From the cell containing the given text, extract its center point as (X, Y) coordinate. 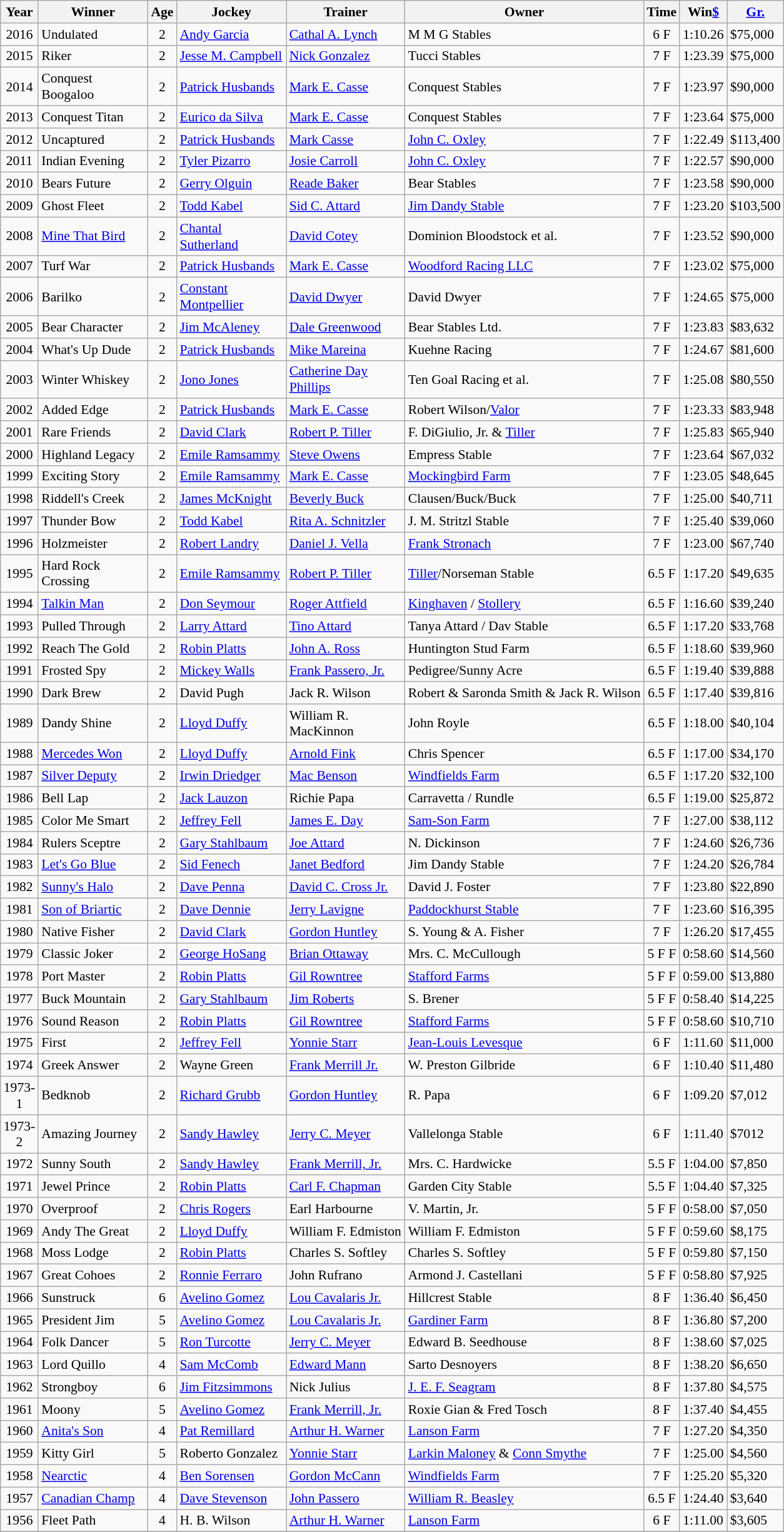
1:04.00 (703, 1164)
V. Martin, Jr. (525, 1209)
1990 (19, 693)
Thunder Bow (93, 522)
$25,872 (755, 799)
Irwin Driedger (231, 776)
$7012 (755, 1134)
1992 (19, 648)
0:58.80 (703, 1276)
Jono Jones (231, 379)
1:23.39 (703, 56)
1997 (19, 522)
Reade Baker (346, 184)
1:24.20 (703, 865)
Son of Briartic (93, 910)
S. Brener (525, 999)
2014 (19, 86)
Gerry Olguin (231, 184)
Mac Benson (346, 776)
George HoSang (231, 954)
$7,925 (755, 1276)
$7,012 (755, 1096)
Mickey Walls (231, 671)
$3,640 (755, 1498)
Conquest Boogaloo (93, 86)
1959 (19, 1454)
Undulated (93, 34)
Robert Wilson/Valor (525, 410)
Sarto Desnoyers (525, 1365)
Janet Bedford (346, 865)
Bear Stables (525, 184)
$17,455 (755, 932)
Vallelonga Stable (525, 1134)
1998 (19, 499)
Daniel J. Vella (346, 543)
Garden City Stable (525, 1187)
1:17.40 (703, 693)
Jim McAleney (231, 327)
Ghost Fleet (93, 206)
1:23.83 (703, 327)
Chantal Sutherland (231, 236)
Edward B. Seedhouse (525, 1343)
$80,550 (755, 379)
$67,740 (755, 543)
Mark Casse (346, 139)
$40,104 (755, 723)
Turf War (93, 266)
Tucci Stables (525, 56)
Hard Rock Crossing (93, 574)
2007 (19, 266)
Wayne Green (231, 1066)
Bear Stables Ltd. (525, 327)
1976 (19, 1021)
1:23.33 (703, 410)
2005 (19, 327)
Year (19, 12)
Rare Friends (93, 432)
1:19.00 (703, 799)
1989 (19, 723)
$39,240 (755, 604)
$103,500 (755, 206)
Silver Deputy (93, 776)
Sam McComb (231, 1365)
1:25.40 (703, 522)
Frank Stronach (525, 543)
$5,320 (755, 1476)
1:27.20 (703, 1431)
John Royle (525, 723)
Chris Rogers (231, 1209)
Great Cohoes (93, 1276)
1980 (19, 932)
David C. Cross Jr. (346, 887)
1:17.00 (703, 753)
1:24.60 (703, 843)
Jack Lauzon (231, 799)
F. DiGiulio, Jr. & Tiller (525, 432)
Holzmeister (93, 543)
Barilko (93, 296)
1:38.60 (703, 1343)
Frosted Spy (93, 671)
Gr. (755, 12)
$6,650 (755, 1365)
Dark Brew (93, 693)
1:26.20 (703, 932)
Sound Reason (93, 1021)
Roberto Gonzalez (231, 1454)
1996 (19, 543)
1:18.60 (703, 648)
James McKnight (231, 499)
1995 (19, 574)
J. E. F. Seagram (525, 1387)
1:24.67 (703, 350)
President Jim (93, 1320)
$14,225 (755, 999)
Jean-Louis Levesque (525, 1043)
Dave Dennie (231, 910)
2013 (19, 117)
1973-1 (19, 1096)
$11,480 (755, 1066)
Overproof (93, 1209)
1979 (19, 954)
William R. MacKinnon (346, 723)
2015 (19, 56)
1:23.20 (703, 206)
$32,100 (755, 776)
Classic Joker (93, 954)
Arnold Fink (346, 753)
Indian Evening (93, 161)
H. B. Wilson (231, 1521)
$39,960 (755, 648)
Richard Grubb (231, 1096)
Clausen/Buck/Buck (525, 499)
Don Seymour (231, 604)
Tino Attard (346, 627)
Eurico da Silva (231, 117)
Owner (525, 12)
1967 (19, 1276)
Tyler Pizarro (231, 161)
1977 (19, 999)
1994 (19, 604)
1970 (19, 1209)
Talkin Man (93, 604)
1:18.00 (703, 723)
2011 (19, 161)
J. M. Stritzl Stable (525, 522)
$26,736 (755, 843)
$39,060 (755, 522)
$26,784 (755, 865)
1:23.80 (703, 887)
First (93, 1043)
$34,170 (755, 753)
1:23.00 (703, 543)
$39,888 (755, 671)
James E. Day (346, 820)
Buck Mountain (93, 999)
Chris Spencer (525, 753)
2016 (19, 34)
N. Dickinson (525, 843)
Color Me Smart (93, 820)
1987 (19, 776)
Nick Gonzalez (346, 56)
Carl F. Chapman (346, 1187)
Ron Turcotte (231, 1343)
Larkin Maloney & Conn Smythe (525, 1454)
1:25.20 (703, 1476)
Catherine Day Phillips (346, 379)
R. Papa (525, 1096)
1:09.20 (703, 1096)
Constant Montpellier (231, 296)
1999 (19, 476)
What's Up Dude (93, 350)
1:25.08 (703, 379)
Bedknob (93, 1096)
1:23.97 (703, 86)
1982 (19, 887)
2002 (19, 410)
Sunstruck (93, 1298)
Richie Papa (346, 799)
Jesse M. Campbell (231, 56)
$13,880 (755, 977)
Anita's Son (93, 1431)
Joe Attard (346, 843)
Tiller/Norseman Stable (525, 574)
Sunny's Halo (93, 887)
Josie Carroll (346, 161)
Win$ (703, 12)
$6,450 (755, 1298)
1963 (19, 1365)
0:58.40 (703, 999)
Huntington Stud Farm (525, 648)
1988 (19, 753)
1:24.65 (703, 296)
1960 (19, 1431)
$83,948 (755, 410)
Robert Landry (231, 543)
$33,768 (755, 627)
Armond J. Castellani (525, 1276)
Port Master (93, 977)
Bears Future (93, 184)
$39,816 (755, 693)
1975 (19, 1043)
Sunny South (93, 1164)
1:27.00 (703, 820)
Woodford Racing LLC (525, 266)
Dale Greenwood (346, 327)
Hillcrest Stable (525, 1298)
$40,711 (755, 499)
$8,175 (755, 1231)
Dandy Shine (93, 723)
Bear Character (93, 327)
Jerry Lavigne (346, 910)
William R. Beasley (525, 1498)
1961 (19, 1409)
$11,000 (755, 1043)
1974 (19, 1066)
1:11.40 (703, 1134)
1:11.00 (703, 1521)
2010 (19, 184)
Steve Owens (346, 455)
$22,890 (755, 887)
Riker (93, 56)
$83,632 (755, 327)
1:16.60 (703, 604)
David Pugh (231, 693)
2003 (19, 379)
Pedigree/Sunny Acre (525, 671)
David J. Foster (525, 887)
Dave Penna (231, 887)
Gardiner Farm (525, 1320)
$16,395 (755, 910)
1:11.60 (703, 1043)
Riddell's Creek (93, 499)
Roxie Gian & Fred Tosch (525, 1409)
Andy Garcia (231, 34)
Rulers Sceptre (93, 843)
Jim Fitzsimmons (231, 1387)
1:36.80 (703, 1320)
Canadian Champ (93, 1498)
$14,560 (755, 954)
1991 (19, 671)
1957 (19, 1498)
Folk Dancer (93, 1343)
1973-2 (19, 1134)
1962 (19, 1387)
1968 (19, 1253)
Empress Stable (525, 455)
1:22.57 (703, 161)
Dominion Bloodstock et al. (525, 236)
$81,600 (755, 350)
1969 (19, 1231)
Jim Roberts (346, 999)
1:23.60 (703, 910)
2012 (19, 139)
$3,605 (755, 1521)
2000 (19, 455)
0:59.80 (703, 1253)
Let's Go Blue (93, 865)
Added Edge (93, 410)
Paddockhurst Stable (525, 910)
1:04.40 (703, 1187)
Ronnie Ferraro (231, 1276)
Winter Whiskey (93, 379)
1:36.40 (703, 1298)
Lord Quillo (93, 1365)
1985 (19, 820)
Mike Mareina (346, 350)
Edward Mann (346, 1365)
John A. Ross (346, 648)
1981 (19, 910)
Highland Legacy (93, 455)
$38,112 (755, 820)
Exciting Story (93, 476)
Pulled Through (93, 627)
1:23.58 (703, 184)
1:23.02 (703, 266)
Gordon McCann (346, 1476)
Greek Answer (93, 1066)
$49,635 (755, 574)
$7,850 (755, 1164)
1956 (19, 1521)
1984 (19, 843)
$113,400 (755, 139)
1983 (19, 865)
0:59.00 (703, 977)
$7,150 (755, 1253)
Beverly Buck (346, 499)
Larry Attard (231, 627)
$7,200 (755, 1320)
Sid C. Attard (346, 206)
Earl Harbourne (346, 1209)
Bell Lap (93, 799)
0:58.00 (703, 1209)
1:22.49 (703, 139)
M M G Stables (525, 34)
Sid Fenech (231, 865)
Moss Lodge (93, 1253)
1:37.80 (703, 1387)
Kinghaven / Stollery (525, 604)
$48,645 (755, 476)
$7,050 (755, 1209)
1:10.40 (703, 1066)
$10,710 (755, 1021)
Conquest Titan (93, 117)
$7,025 (755, 1343)
1993 (19, 627)
Robert & Saronda Smith & Jack R. Wilson (525, 693)
Mine That Bird (93, 236)
Uncaptured (93, 139)
2009 (19, 206)
2008 (19, 236)
Kuehne Racing (525, 350)
John Passero (346, 1498)
1:19.40 (703, 671)
S. Young & A. Fisher (525, 932)
Ten Goal Racing et al. (525, 379)
Andy The Great (93, 1231)
Winner (93, 12)
Pat Remillard (231, 1431)
Amazing Journey (93, 1134)
Mockingbird Farm (525, 476)
1965 (19, 1320)
0:59.60 (703, 1231)
Kitty Girl (93, 1454)
1:25.83 (703, 432)
Dave Stevenson (231, 1498)
$4,350 (755, 1431)
Fleet Path (93, 1521)
1966 (19, 1298)
Nearctic (93, 1476)
2004 (19, 350)
John Rufrano (346, 1276)
Tanya Attard / Dav Stable (525, 627)
1971 (19, 1187)
$7,325 (755, 1187)
$4,575 (755, 1387)
$65,940 (755, 432)
Rita A. Schnitzler (346, 522)
1986 (19, 799)
1964 (19, 1343)
Mrs. C. Hardwicke (525, 1164)
Native Fisher (93, 932)
Sam-Son Farm (525, 820)
1:10.26 (703, 34)
1:23.52 (703, 236)
1:23.05 (703, 476)
1972 (19, 1164)
Roger Attfield (346, 604)
1978 (19, 977)
Reach The Gold (93, 648)
1958 (19, 1476)
$67,032 (755, 455)
W. Preston Gilbride (525, 1066)
Strongboy (93, 1387)
Ben Sorensen (231, 1476)
1:37.40 (703, 1409)
2001 (19, 432)
Mercedes Won (93, 753)
$4,560 (755, 1454)
Nick Julius (346, 1387)
Time (662, 12)
Jewel Prince (93, 1187)
2006 (19, 296)
Cathal A. Lynch (346, 34)
Trainer (346, 12)
Jockey (231, 12)
Carravetta / Rundle (525, 799)
Age (162, 12)
Frank Passero, Jr. (346, 671)
$4,455 (755, 1409)
Frank Merrill Jr. (346, 1066)
Brian Ottaway (346, 954)
1:38.20 (703, 1365)
1:24.40 (703, 1498)
Moony (93, 1409)
David Cotey (346, 236)
Jack R. Wilson (346, 693)
Mrs. C. McCullough (525, 954)
